Search for the cell housing the specified text and yield its [x, y] center coordinate. 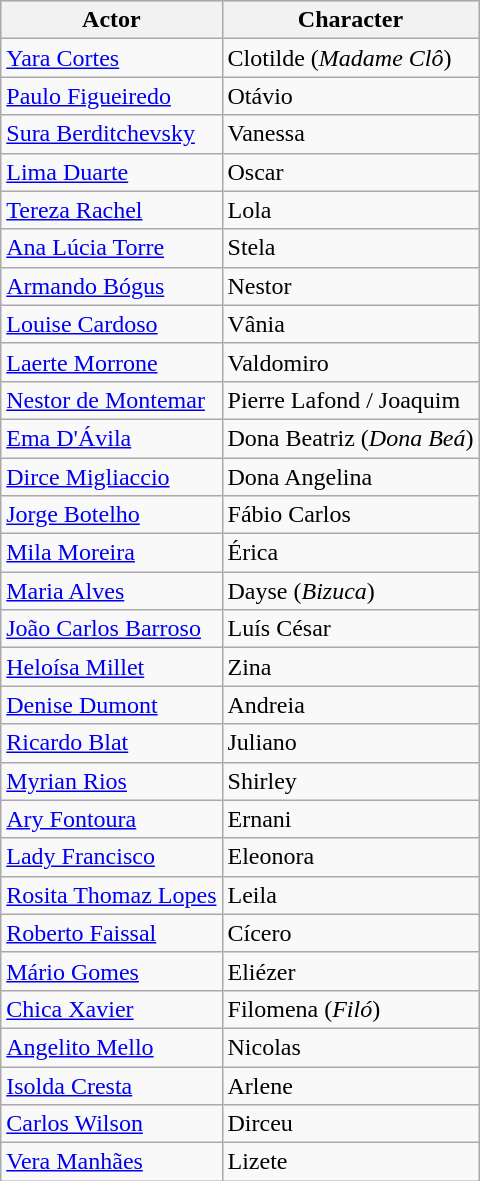
Leila [350, 895]
Ema D'Ávila [112, 438]
Nestor [350, 286]
Lady Francisco [112, 857]
Stela [350, 248]
Louise Cardoso [112, 324]
Fábio Carlos [350, 515]
Ana Lúcia Torre [112, 248]
Mário Gomes [112, 971]
Ary Fontoura [112, 819]
Character [350, 20]
Laerte Morrone [112, 362]
Myrian Rios [112, 781]
Mila Moreira [112, 553]
Lola [350, 210]
Nestor de Montemar [112, 400]
Andreia [350, 705]
João Carlos Barroso [112, 629]
Isolda Cresta [112, 1085]
Sura Berditchevsky [112, 134]
Lima Duarte [112, 172]
Maria Alves [112, 591]
Carlos Wilson [112, 1124]
Chica Xavier [112, 1009]
Juliano [350, 743]
Roberto Faissal [112, 933]
Paulo Figueiredo [112, 96]
Eleonora [350, 857]
Dirce Migliaccio [112, 477]
Nicolas [350, 1047]
Valdomiro [350, 362]
Dirceu [350, 1124]
Cícero [350, 933]
Ernani [350, 819]
Jorge Botelho [112, 515]
Rosita Thomaz Lopes [112, 895]
Dona Angelina [350, 477]
Pierre Lafond / Joaquim [350, 400]
Eliézer [350, 971]
Tereza Rachel [112, 210]
Otávio [350, 96]
Vânia [350, 324]
Filomena (Filó) [350, 1009]
Heloísa Millet [112, 667]
Shirley [350, 781]
Luís César [350, 629]
Armando Bógus [112, 286]
Dona Beatriz (Dona Beá) [350, 438]
Arlene [350, 1085]
Lizete [350, 1162]
Clotilde (Madame Clô) [350, 58]
Zina [350, 667]
Oscar [350, 172]
Ricardo Blat [112, 743]
Angelito Mello [112, 1047]
Vanessa [350, 134]
Vera Manhães [112, 1162]
Dayse (Bizuca) [350, 591]
Denise Dumont [112, 705]
Yara Cortes [112, 58]
Actor [112, 20]
Érica [350, 553]
